Search for the cell housing the specified text and yield its (X, Y) center coordinate. 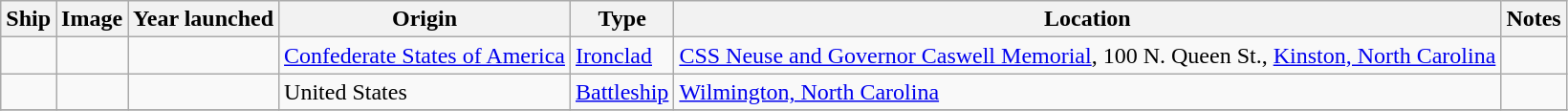
Origin (425, 19)
Ship (29, 19)
Year launched (204, 19)
CSS Neuse and Governor Caswell Memorial, 100 N. Queen St., Kinston, North Carolina (1088, 55)
Confederate States of America (425, 55)
Ironclad (621, 55)
Image (92, 19)
United States (425, 92)
Battleship (621, 92)
Location (1088, 19)
Wilmington, North Carolina (1088, 92)
Type (621, 19)
Notes (1534, 19)
